Pinpoint the cell where the given text exists, returning its [x, y] midpoint coordinate. 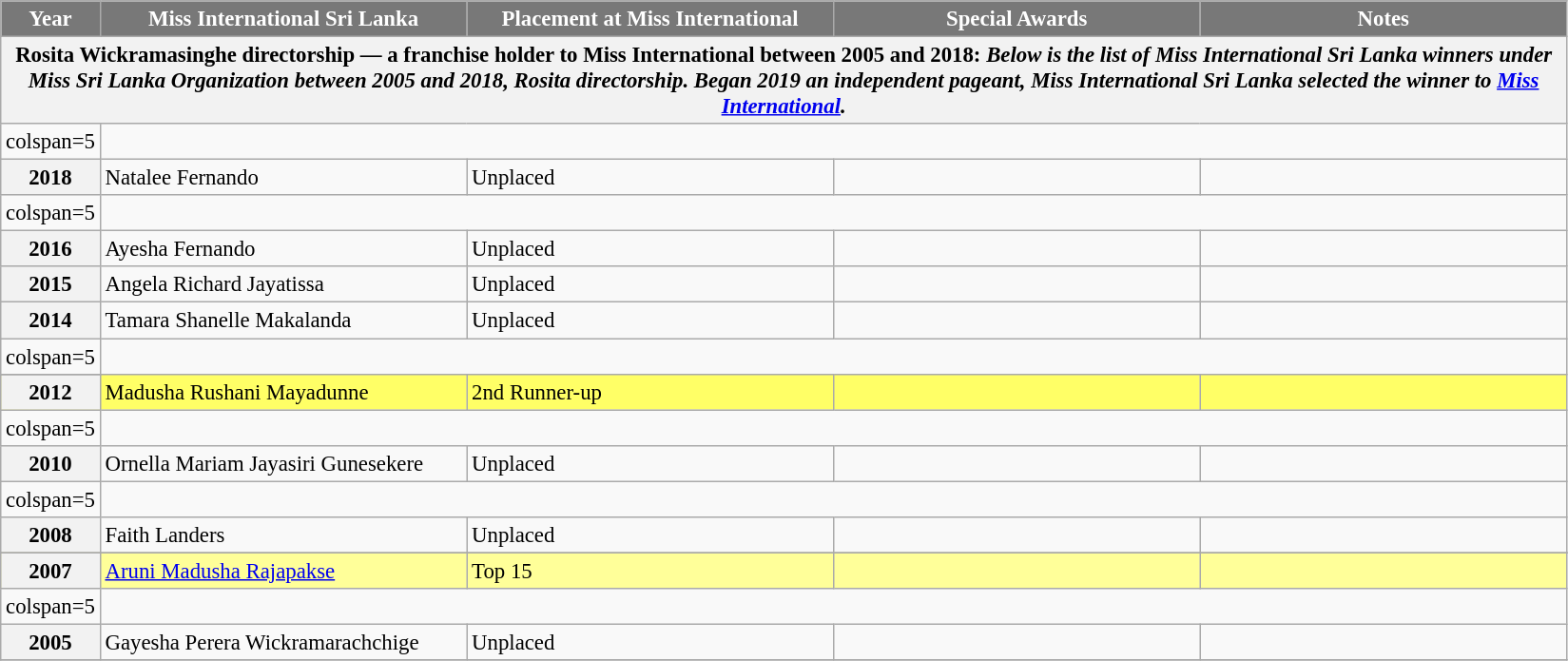
Aruni Madusha Rajapakse [283, 571]
2010 [50, 463]
Special Awards [1016, 19]
2016 [50, 249]
Faith Landers [283, 535]
Miss International Sri Lanka [283, 19]
Top 15 [650, 571]
2nd Runner-up [650, 392]
2005 [50, 642]
2018 [50, 178]
Madusha Rushani Mayadunne [283, 392]
2012 [50, 392]
2008 [50, 535]
Tamara Shanelle Makalanda [283, 321]
2015 [50, 284]
Ayesha Fernando [283, 249]
Natalee Fernando [283, 178]
Placement at Miss International [650, 19]
Notes [1384, 19]
Gayesha Perera Wickramarachchige [283, 642]
Year [50, 19]
Angela Richard Jayatissa [283, 284]
2007 [50, 571]
Ornella Mariam Jayasiri Gunesekere [283, 463]
2014 [50, 321]
